Capture the cell that displays the provided text and extract its [X, Y] central coordinate. 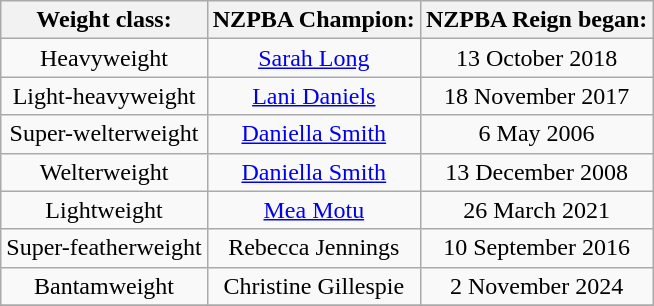
Lightweight [104, 210]
18 November 2017 [536, 96]
Rebecca Jennings [314, 248]
6 May 2006 [536, 134]
NZPBA Champion: [314, 20]
Welterweight [104, 172]
13 December 2008 [536, 172]
Weight class: [104, 20]
Sarah Long [314, 58]
Light-heavyweight [104, 96]
2 November 2024 [536, 286]
Super-welterweight [104, 134]
Christine Gillespie [314, 286]
Heavyweight [104, 58]
13 October 2018 [536, 58]
NZPBA Reign began: [536, 20]
26 March 2021 [536, 210]
10 September 2016 [536, 248]
Mea Motu [314, 210]
Lani Daniels [314, 96]
Bantamweight [104, 286]
Super-featherweight [104, 248]
